Capture the cell that displays the provided text and extract its (X, Y) central coordinate. 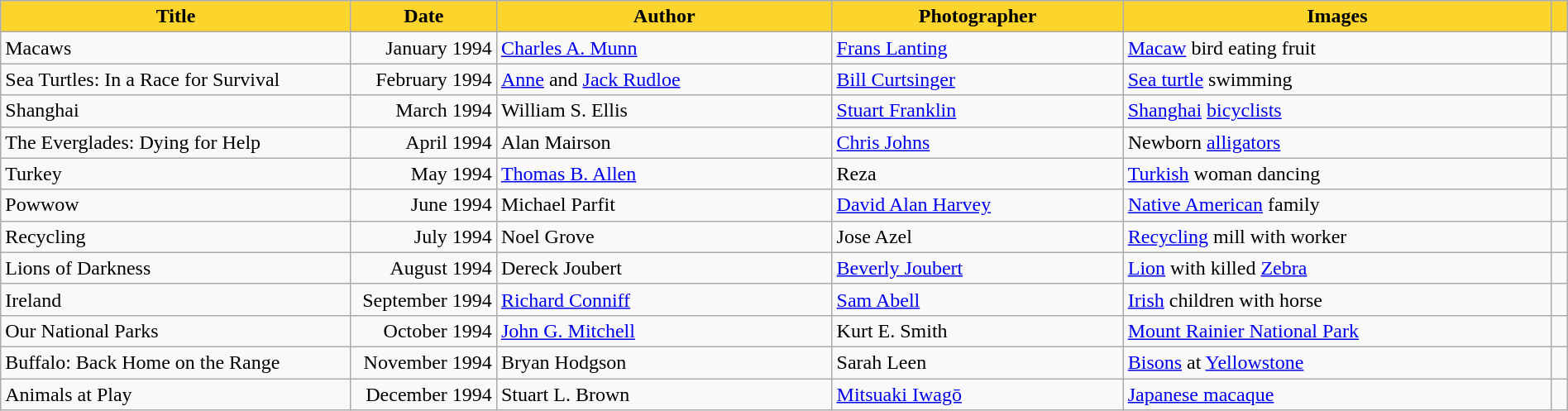
Frans Lanting (978, 48)
Jose Azel (978, 237)
Bisons at Yellowstone (1336, 362)
Michael Parfit (664, 205)
September 1994 (423, 299)
Mitsuaki Iwagō (978, 394)
John G. Mitchell (664, 331)
Lions of Darkness (176, 268)
January 1994 (423, 48)
Author (664, 17)
The Everglades: Dying for Help (176, 142)
July 1994 (423, 237)
August 1994 (423, 268)
April 1994 (423, 142)
Bryan Hodgson (664, 362)
Sarah Leen (978, 362)
Richard Conniff (664, 299)
Newborn alligators (1336, 142)
William S. Ellis (664, 111)
Date (423, 17)
Turkey (176, 174)
Sam Abell (978, 299)
February 1994 (423, 79)
Beverly Joubert (978, 268)
Our National Parks (176, 331)
David Alan Harvey (978, 205)
Images (1336, 17)
Macaw bird eating fruit (1336, 48)
Dereck Joubert (664, 268)
Stuart L. Brown (664, 394)
Animals at Play (176, 394)
October 1994 (423, 331)
Noel Grove (664, 237)
Sea turtle swimming (1336, 79)
Thomas B. Allen (664, 174)
Shanghai (176, 111)
Macaws (176, 48)
Recycling mill with worker (1336, 237)
Photographer (978, 17)
Bill Curtsinger (978, 79)
Anne and Jack Rudloe (664, 79)
Ireland (176, 299)
Lion with killed Zebra (1336, 268)
June 1994 (423, 205)
Turkish woman dancing (1336, 174)
Powwow (176, 205)
Sea Turtles: In a Race for Survival (176, 79)
Title (176, 17)
May 1994 (423, 174)
Alan Mairson (664, 142)
Kurt E. Smith (978, 331)
Stuart Franklin (978, 111)
December 1994 (423, 394)
Native American family (1336, 205)
Chris Johns (978, 142)
Japanese macaque (1336, 394)
Shanghai bicyclists (1336, 111)
Irish children with horse (1336, 299)
Recycling (176, 237)
Reza (978, 174)
November 1994 (423, 362)
Charles A. Munn (664, 48)
Mount Rainier National Park (1336, 331)
March 1994 (423, 111)
Buffalo: Back Home on the Range (176, 362)
